Capture the cell that displays the provided text and extract its [X, Y] central coordinate. 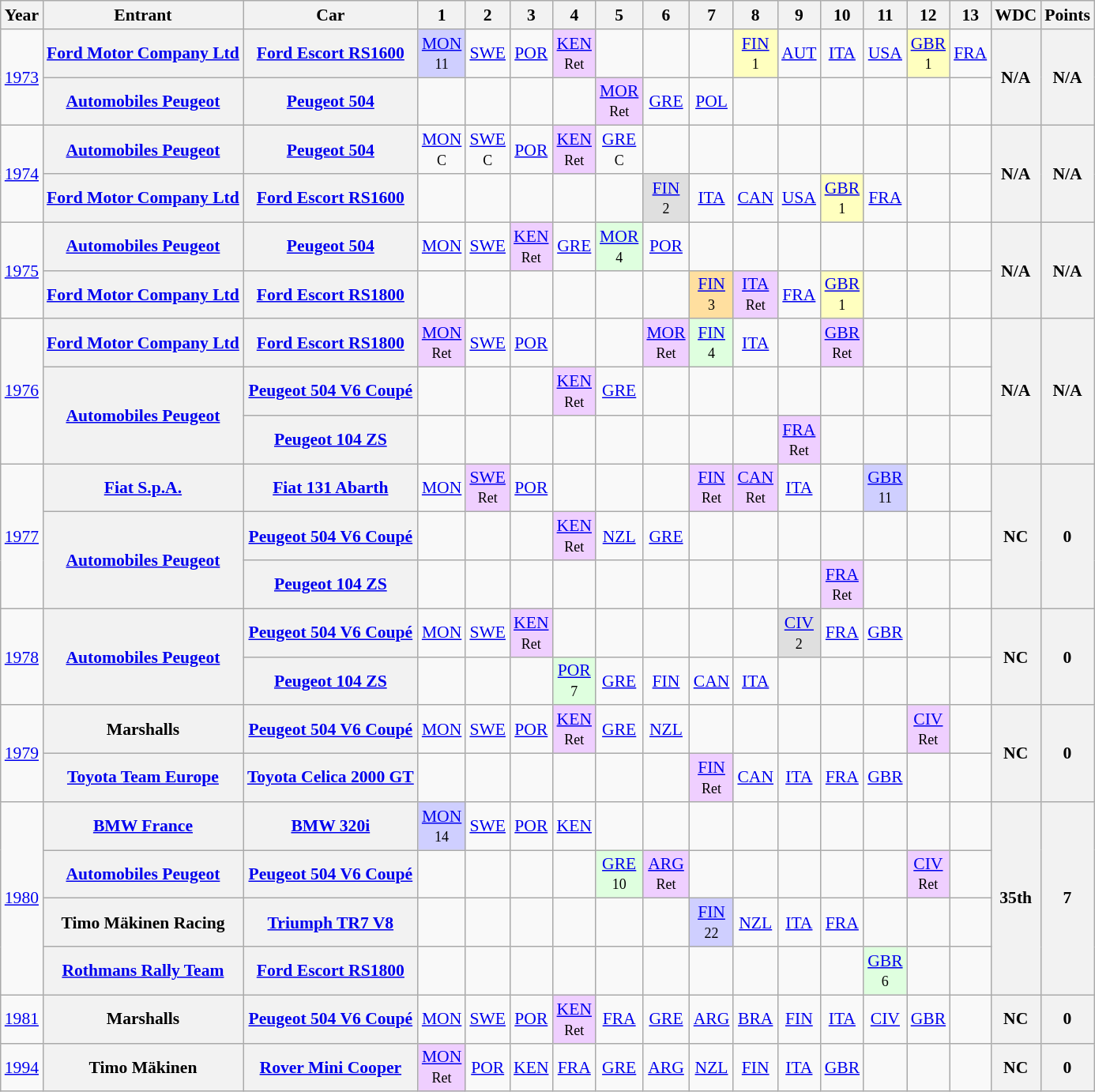
Timo Mäkinen Racing [143, 923]
BRA [755, 1019]
BMW France [143, 827]
GBR11 [885, 488]
1975 [22, 270]
FIN3 [712, 294]
Fiat 131 Abarth [330, 488]
Toyota Celica 2000 GT [330, 778]
MONC [442, 150]
Rover Mini Cooper [330, 1067]
3 [531, 15]
6 [665, 15]
SWEC [487, 150]
MOR4 [619, 247]
FIN4 [712, 343]
MON14 [442, 827]
Car [330, 15]
CIV2 [799, 632]
FIN2 [665, 198]
1979 [22, 754]
Entrant [143, 15]
GRE10 [619, 874]
1973 [22, 77]
GBR6 [885, 970]
9 [799, 15]
8 [755, 15]
POL [712, 101]
SWERet [487, 488]
BMW 320i [330, 827]
Fiat S.p.A. [143, 488]
CANRet [755, 488]
1974 [22, 174]
Points [1067, 15]
AUT [799, 54]
ITARet [755, 294]
Triumph TR7 V8 [330, 923]
1981 [22, 1019]
1976 [22, 392]
13 [970, 15]
FIN22 [712, 923]
1994 [22, 1067]
Year [22, 15]
FIN1 [755, 54]
GBRRet [842, 343]
1980 [22, 898]
12 [929, 15]
1978 [22, 657]
MON11 [442, 54]
ARGRet [665, 874]
11 [885, 15]
CIV [885, 1019]
Timo Mäkinen [143, 1067]
10 [842, 15]
Toyota Team Europe [143, 778]
WDC [1016, 15]
GREC [619, 150]
5 [619, 15]
1 [442, 15]
1977 [22, 536]
Rothmans Rally Team [143, 970]
POR7 [574, 681]
4 [574, 15]
35th [1016, 898]
2 [487, 15]
